Return the (x, y) coordinate for the center point of the cell that contains the specified text.  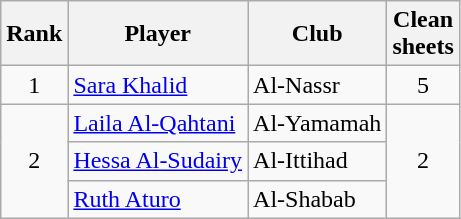
Rank (34, 34)
Hessa Al-Sudairy (158, 161)
Club (318, 34)
Al-Nassr (318, 85)
Player (158, 34)
Sara Khalid (158, 85)
Al-Ittihad (318, 161)
Laila Al-Qahtani (158, 123)
Al-Yamamah (318, 123)
1 (34, 85)
Cleansheets (423, 34)
Ruth Aturo (158, 199)
Al-Shabab (318, 199)
5 (423, 85)
